From the cell containing the given text, extract its center point as [x, y] coordinate. 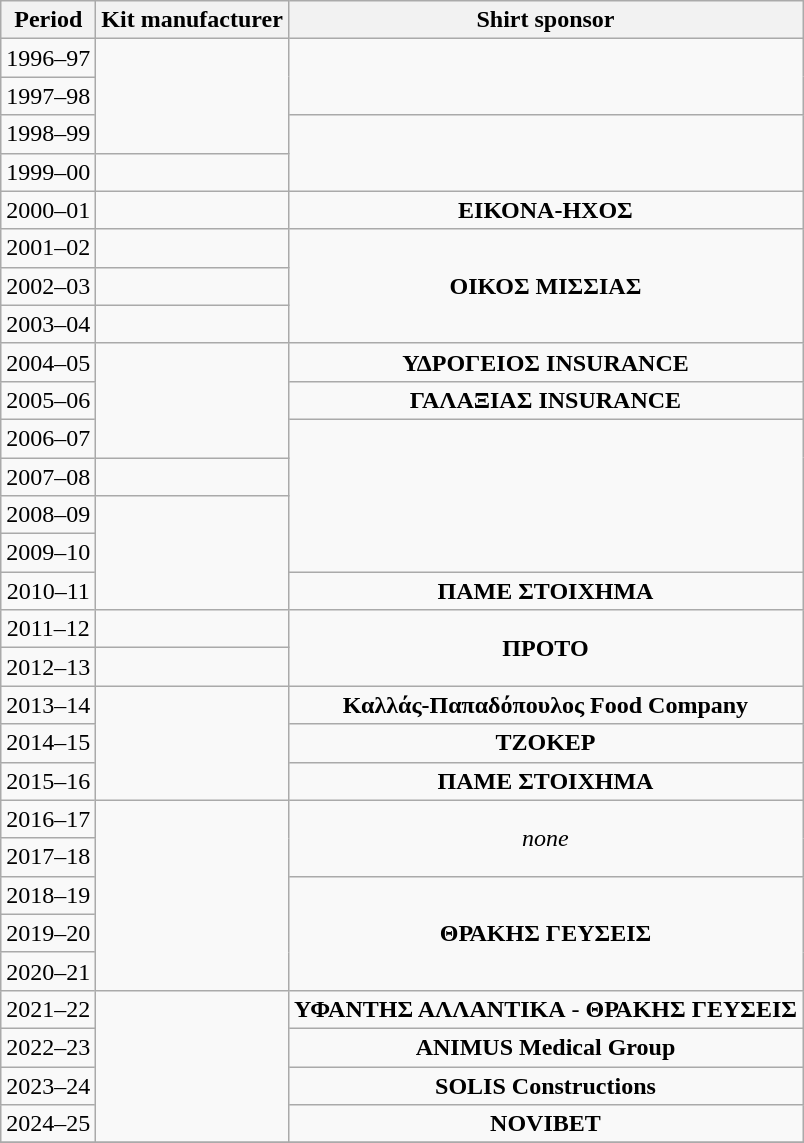
Καλλάς-Παπαδόπουλος Food Company [545, 705]
2015–16 [48, 781]
ΠΡΟΤΟ [545, 648]
2016–17 [48, 819]
2004–05 [48, 362]
ΘΡΑΚΗΣ ΓΕΥΣΕΙΣ [545, 933]
ΤΖΟΚΕΡ [545, 743]
Period [48, 20]
ΥΔΡΟΓΕΙΟΣ INSURANCE [545, 362]
ΟΙΚΟΣ ΜΙΣΣΙΑΣ [545, 286]
SOLIS Constructions [545, 1085]
2023–24 [48, 1085]
Shirt sponsor [545, 20]
2003–04 [48, 324]
2007–08 [48, 477]
ANIMUS Medical Group [545, 1047]
2014–15 [48, 743]
2019–20 [48, 933]
2020–21 [48, 971]
2005–06 [48, 400]
2001–02 [48, 248]
Kit manufacturer [192, 20]
1996–97 [48, 58]
2017–18 [48, 857]
2013–14 [48, 705]
1997–98 [48, 96]
2022–23 [48, 1047]
NOVIBET [545, 1124]
2011–12 [48, 629]
2021–22 [48, 1009]
2018–19 [48, 895]
2012–13 [48, 667]
ΕΙΚΟΝΑ-ΗΧΟΣ [545, 210]
2000–01 [48, 210]
2008–09 [48, 515]
2006–07 [48, 438]
none [545, 838]
1999–00 [48, 172]
2010–11 [48, 591]
ΓΑΛΑΞΙΑΣ INSURANCE [545, 400]
2009–10 [48, 553]
2002–03 [48, 286]
ΥΦΑΝΤΗΣ ΑΛΛΑΝΤΙΚΑ - ΘΡΑΚΗΣ ΓΕΥΣΕΙΣ [545, 1009]
2024–25 [48, 1124]
1998–99 [48, 134]
